Find where the given text appears and provide that cell's center as (x, y) coordinate. 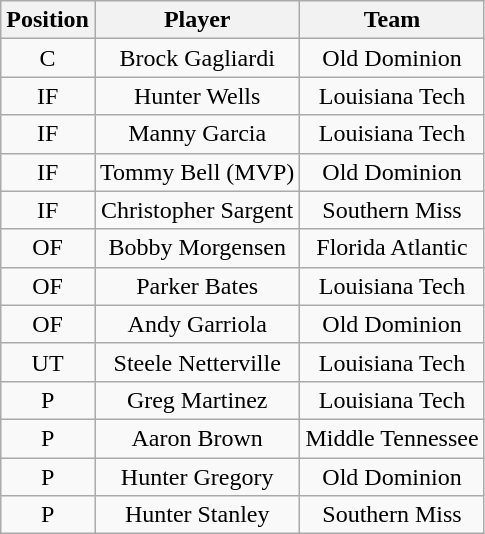
Andy Garriola (196, 324)
Bobby Morgensen (196, 248)
Tommy Bell (MVP) (196, 172)
Parker Bates (196, 286)
Christopher Sargent (196, 210)
Hunter Wells (196, 96)
Aaron Brown (196, 438)
Manny Garcia (196, 134)
Brock Gagliardi (196, 58)
Position (48, 20)
Greg Martinez (196, 400)
C (48, 58)
Middle Tennessee (392, 438)
Player (196, 20)
Team (392, 20)
Hunter Gregory (196, 477)
Hunter Stanley (196, 515)
Florida Atlantic (392, 248)
Steele Netterville (196, 362)
UT (48, 362)
